Return the [x, y] coordinate for the center point of the cell that contains the specified text.  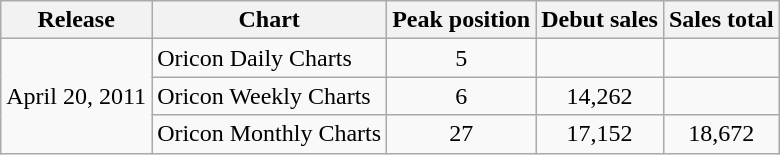
Debut sales [600, 20]
5 [462, 58]
Oricon Daily Charts [270, 58]
Peak position [462, 20]
18,672 [721, 134]
14,262 [600, 96]
17,152 [600, 134]
Release [76, 20]
Sales total [721, 20]
6 [462, 96]
27 [462, 134]
Chart [270, 20]
Oricon Weekly Charts [270, 96]
April 20, 2011 [76, 96]
Oricon Monthly Charts [270, 134]
